Return [X, Y] of the center of cell containing provided text 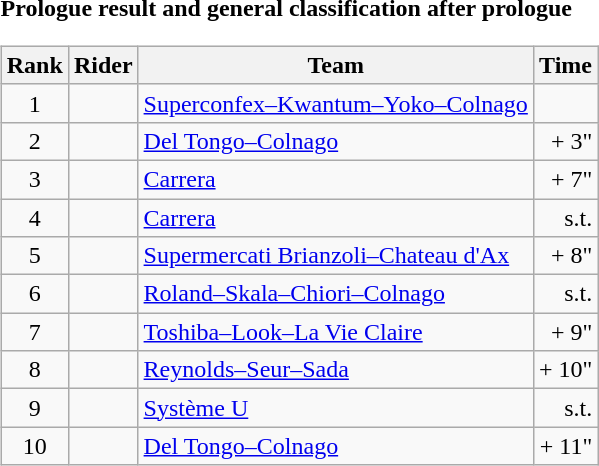
8 [34, 370]
Système U [336, 408]
Rider [103, 65]
Time [565, 65]
Roland–Skala–Chiori–Colnago [336, 294]
+ 3" [565, 141]
Rank [34, 65]
5 [34, 256]
+ 9" [565, 332]
Team [336, 65]
Supermercati Brianzoli–Chateau d'Ax [336, 256]
1 [34, 103]
2 [34, 141]
3 [34, 179]
7 [34, 332]
Superconfex–Kwantum–Yoko–Colnago [336, 103]
4 [34, 217]
Toshiba–Look–La Vie Claire [336, 332]
+ 8" [565, 256]
Reynolds–Seur–Sada [336, 370]
+ 10" [565, 370]
+ 7" [565, 179]
9 [34, 408]
6 [34, 294]
+ 11" [565, 446]
10 [34, 446]
